Determine the (X, Y) coordinate at the center of the cell enclosing the given text.  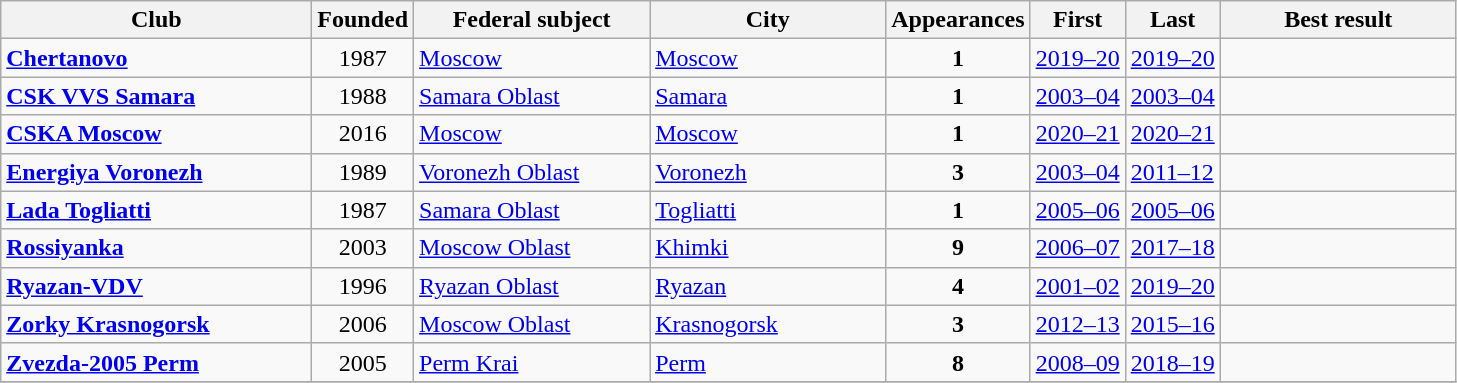
Samara (768, 96)
2016 (363, 134)
Voronezh (768, 172)
Khimki (768, 248)
9 (958, 248)
2006–07 (1078, 248)
Ryazan (768, 286)
Federal subject (532, 20)
Perm Krai (532, 362)
Energiya Voronezh (156, 172)
CSK VVS Samara (156, 96)
2008–09 (1078, 362)
2018–19 (1172, 362)
Best result (1338, 20)
2006 (363, 324)
2005 (363, 362)
City (768, 20)
2001–02 (1078, 286)
1988 (363, 96)
Perm (768, 362)
1989 (363, 172)
Zorky Krasnogorsk (156, 324)
First (1078, 20)
2011–12 (1172, 172)
Founded (363, 20)
Rossiyanka (156, 248)
Ryazan-VDV (156, 286)
2015–16 (1172, 324)
4 (958, 286)
2003 (363, 248)
Togliatti (768, 210)
1996 (363, 286)
Appearances (958, 20)
8 (958, 362)
Club (156, 20)
Lada Togliatti (156, 210)
Zvezda-2005 Perm (156, 362)
CSKA Moscow (156, 134)
2012–13 (1078, 324)
Krasnogorsk (768, 324)
Last (1172, 20)
Voronezh Oblast (532, 172)
2017–18 (1172, 248)
Chertanovo (156, 58)
Ryazan Oblast (532, 286)
